Capture the cell that displays the provided text and extract its [X, Y] central coordinate. 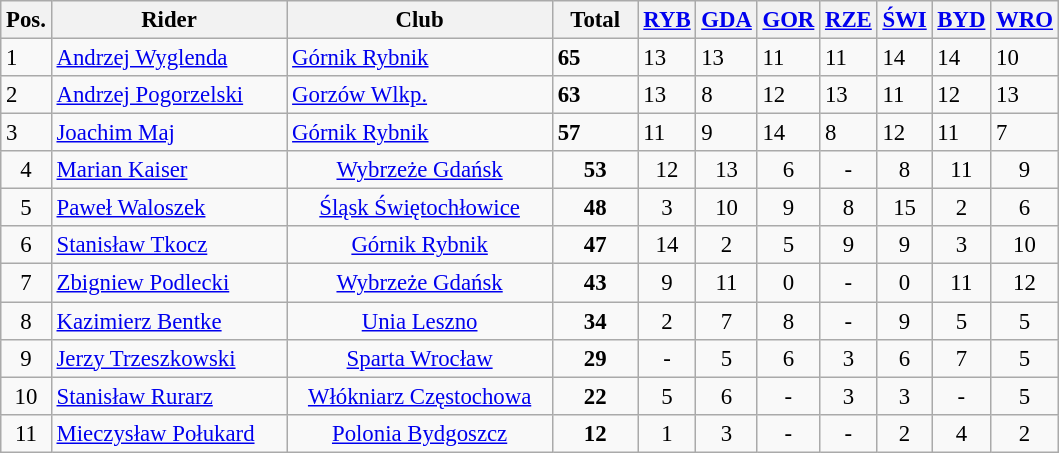
29 [595, 358]
GOR [788, 20]
GDA [726, 20]
43 [595, 283]
63 [595, 95]
Joachim Maj [169, 133]
22 [595, 396]
WRO [1025, 20]
BYD [962, 20]
Śląsk Świętochłowice [420, 208]
Andrzej Wyglenda [169, 58]
RYB [667, 20]
Stanisław Rurarz [169, 396]
Kazimierz Bentke [169, 321]
Rider [169, 20]
Unia Leszno [420, 321]
Gorzów Wlkp. [420, 95]
34 [595, 321]
Jerzy Trzeszkowski [169, 358]
ŚWI [904, 20]
Club [420, 20]
Andrzej Pogorzelski [169, 95]
Paweł Waloszek [169, 208]
53 [595, 170]
Sparta Wrocław [420, 358]
Zbigniew Podlecki [169, 283]
Marian Kaiser [169, 170]
47 [595, 245]
Total [595, 20]
57 [595, 133]
48 [595, 208]
15 [904, 208]
Polonia Bydgoszcz [420, 433]
Włókniarz Częstochowa [420, 396]
RZE [848, 20]
Pos. [26, 20]
65 [595, 58]
Mieczysław Połukard [169, 433]
Stanisław Tkocz [169, 245]
